Locate the cell with the specified text and output its [x, y] center coordinate. 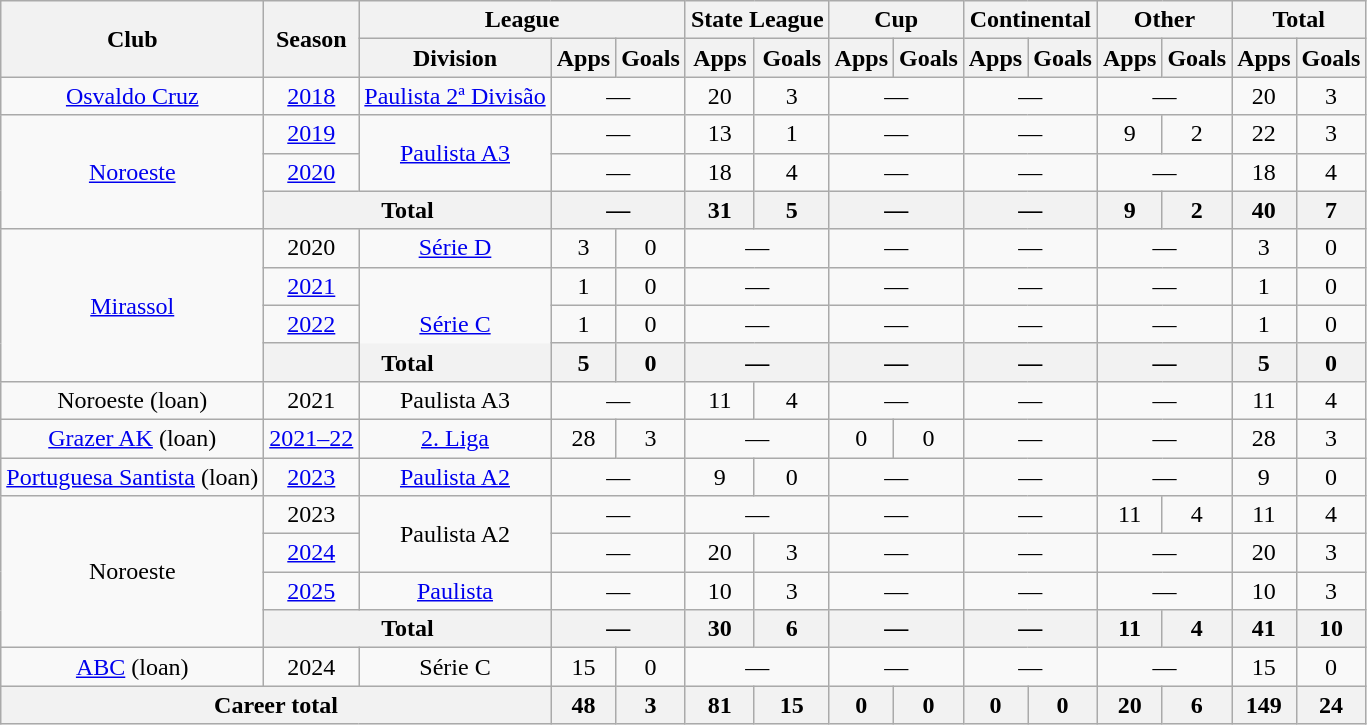
Osvaldo Cruz [132, 96]
2019 [312, 134]
2. Liga [455, 438]
Portuguesa Santista (loan) [132, 477]
2025 [312, 591]
State League [757, 20]
Cup [896, 20]
Série D [455, 248]
Grazer AK (loan) [132, 438]
League [522, 20]
41 [1264, 629]
Continental [1030, 20]
40 [1264, 210]
Paulista [455, 591]
Career total [276, 705]
81 [720, 705]
7 [1331, 210]
31 [720, 210]
48 [583, 705]
Mirassol [132, 305]
Noroeste (loan) [132, 400]
22 [1264, 134]
2022 [312, 324]
30 [720, 629]
149 [1264, 705]
Season [312, 39]
13 [720, 134]
2018 [312, 96]
Other [1164, 20]
Club [132, 39]
24 [1331, 705]
Paulista 2ª Divisão [455, 96]
Division [455, 58]
ABC (loan) [132, 667]
2021–22 [312, 438]
